Locate the cell with the specified text and output its (X, Y) center coordinate. 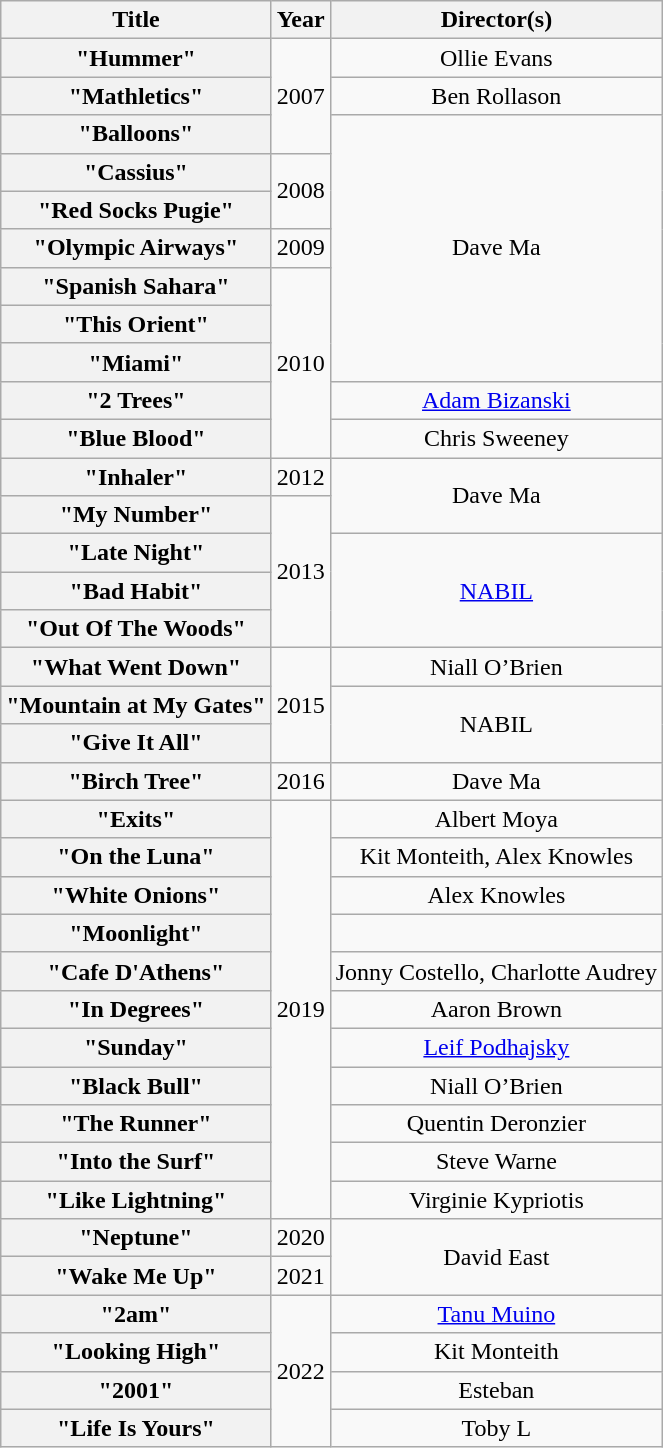
"Late Night" (136, 553)
"My Number" (136, 515)
"2 Trees" (136, 400)
Quentin Deronzier (496, 1124)
"Looking High" (136, 1352)
"Sunday" (136, 1047)
2013 (300, 572)
"Miami" (136, 362)
"Exits" (136, 819)
"Bad Habit" (136, 591)
Tanu Muino (496, 1314)
"What Went Down" (136, 667)
"White Onions" (136, 895)
Title (136, 20)
2007 (300, 96)
"Into the Surf" (136, 1162)
Virginie Kypriotis (496, 1200)
2020 (300, 1238)
2008 (300, 191)
"Wake Me Up" (136, 1276)
"Inhaler" (136, 477)
"Life Is Yours" (136, 1428)
2015 (300, 705)
"Neptune" (136, 1238)
Director(s) (496, 20)
"This Orient" (136, 324)
"Olympic Airways" (136, 248)
Adam Bizanski (496, 400)
Alex Knowles (496, 895)
"Spanish Sahara" (136, 286)
2019 (300, 1010)
"Balloons" (136, 134)
"Mountain at My Gates" (136, 705)
2016 (300, 781)
Kit Monteith (496, 1352)
"Birch Tree" (136, 781)
"Give It All" (136, 743)
Chris Sweeney (496, 438)
2012 (300, 477)
"The Runner" (136, 1124)
David East (496, 1257)
"Cassius" (136, 172)
Leif Podhajsky (496, 1047)
Toby L (496, 1428)
Kit Monteith, Alex Knowles (496, 857)
Year (300, 20)
"Red Socks Pugie" (136, 210)
"Moonlight" (136, 933)
2021 (300, 1276)
"2001" (136, 1390)
Ollie Evans (496, 58)
Esteban (496, 1390)
"Blue Blood" (136, 438)
Aaron Brown (496, 1009)
Albert Moya (496, 819)
"2am" (136, 1314)
"Hummer" (136, 58)
"Mathletics" (136, 96)
2010 (300, 362)
Steve Warne (496, 1162)
Jonny Costello, Charlotte Audrey (496, 971)
2009 (300, 248)
"Cafe D'Athens" (136, 971)
"Black Bull" (136, 1085)
Ben Rollason (496, 96)
"Like Lightning" (136, 1200)
"In Degrees" (136, 1009)
"Out Of The Woods" (136, 629)
"On the Luna" (136, 857)
2022 (300, 1371)
